Return [x, y] of the center of cell containing provided text 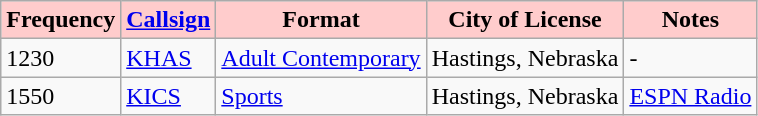
Frequency [61, 20]
City of License [525, 20]
Callsign [168, 20]
1230 [61, 58]
1550 [61, 96]
Sports [321, 96]
Format [321, 20]
ESPN Radio [690, 96]
- [690, 58]
KICS [168, 96]
KHAS [168, 58]
Adult Contemporary [321, 58]
Notes [690, 20]
